Detect which cell encompasses the target text, then output its [x, y] center coordinate. 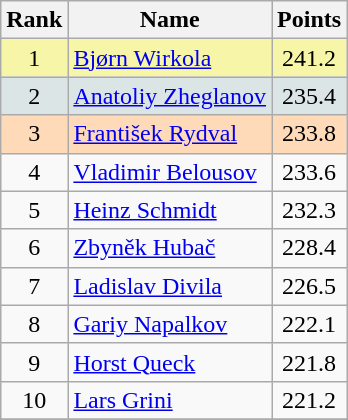
233.8 [310, 134]
228.4 [310, 248]
232.3 [310, 210]
235.4 [310, 96]
Points [310, 20]
221.2 [310, 400]
2 [34, 96]
233.6 [310, 172]
Vladimir Belousov [170, 172]
6 [34, 248]
1 [34, 58]
241.2 [310, 58]
Anatoliy Zheglanov [170, 96]
Heinz Schmidt [170, 210]
Lars Grini [170, 400]
3 [34, 134]
7 [34, 286]
222.1 [310, 324]
10 [34, 400]
František Rydval [170, 134]
226.5 [310, 286]
8 [34, 324]
9 [34, 362]
5 [34, 210]
Gariy Napalkov [170, 324]
Rank [34, 20]
Name [170, 20]
Ladislav Divila [170, 286]
Bjørn Wirkola [170, 58]
Horst Queck [170, 362]
Zbyněk Hubač [170, 248]
4 [34, 172]
221.8 [310, 362]
